Extract the (x, y) coordinate from the center of the cell holding the provided text.  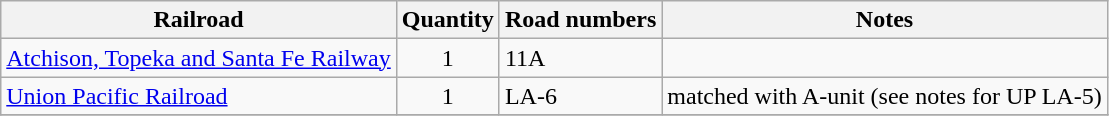
Notes (884, 20)
Railroad (199, 20)
matched with A-unit (see notes for UP LA-5) (884, 96)
Atchison, Topeka and Santa Fe Railway (199, 58)
LA-6 (580, 96)
11A (580, 58)
Union Pacific Railroad (199, 96)
Quantity (448, 20)
Road numbers (580, 20)
